Provide the (X, Y) coordinate of the cell's center where the given text is located.  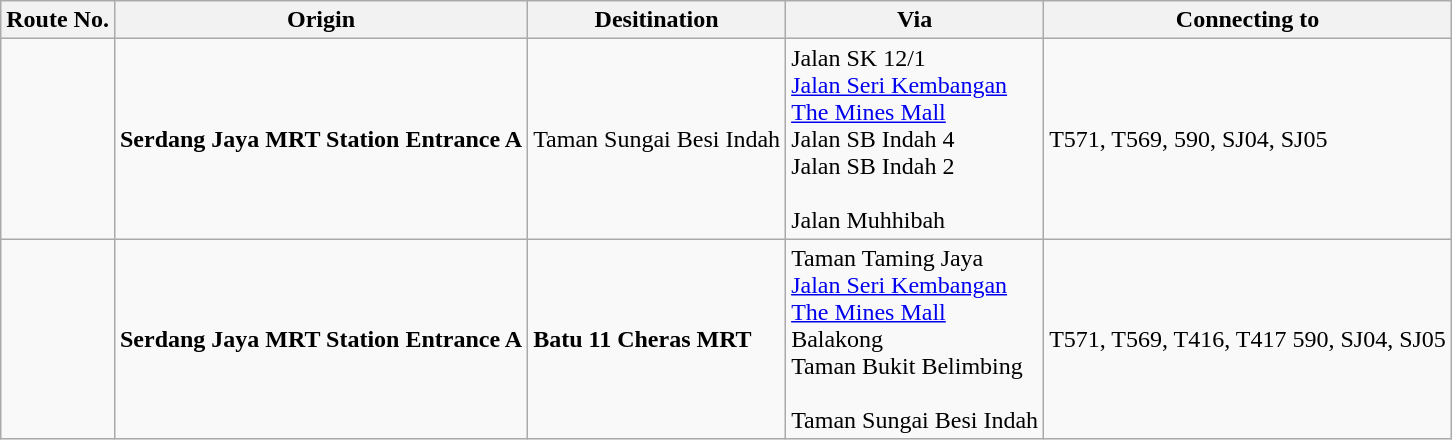
Via (915, 20)
T571, T569, 590, SJ04, SJ05 (1248, 139)
Batu 11 Cheras MRT (657, 339)
Taman Sungai Besi Indah (657, 139)
Desitination (657, 20)
T571, T569, T416, T417 590, SJ04, SJ05 (1248, 339)
Jalan SK 12/1Jalan Seri KembanganThe Mines MallJalan SB Indah 4Jalan SB Indah 2Jalan Muhhibah (915, 139)
Connecting to (1248, 20)
Route No. (58, 20)
Taman Taming JayaJalan Seri KembanganThe Mines MallBalakongTaman Bukit BelimbingTaman Sungai Besi Indah (915, 339)
Origin (320, 20)
